Provide the [X, Y] coordinate of the cell's center where the given text is located.  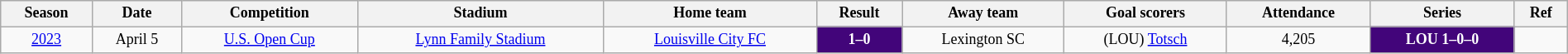
Lexington SC [983, 40]
April 5 [136, 40]
(LOU) Totsch [1146, 40]
Series [1442, 13]
4,205 [1298, 40]
Ref [1541, 13]
Louisville City FC [710, 40]
Date [136, 13]
U.S. Open Cup [270, 40]
Season [46, 13]
Result [858, 13]
1–0 [858, 40]
Attendance [1298, 13]
LOU 1–0–0 [1442, 40]
Goal scorers [1146, 13]
Away team [983, 13]
Stadium [480, 13]
2023 [46, 40]
Home team [710, 13]
Competition [270, 13]
Lynn Family Stadium [480, 40]
